Provide the [x, y] coordinate of the cell's center where the given text is located.  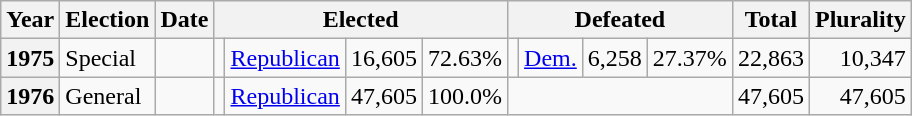
1976 [30, 96]
Year [30, 20]
General [108, 96]
Elected [361, 20]
Dem. [551, 58]
Date [184, 20]
100.0% [464, 96]
27.37% [690, 58]
72.63% [464, 58]
22,863 [770, 58]
Total [770, 20]
1975 [30, 58]
6,258 [614, 58]
Plurality [860, 20]
Defeated [620, 20]
Special [108, 58]
16,605 [384, 58]
Election [108, 20]
10,347 [860, 58]
